Capture the cell that displays the provided text and extract its (x, y) central coordinate. 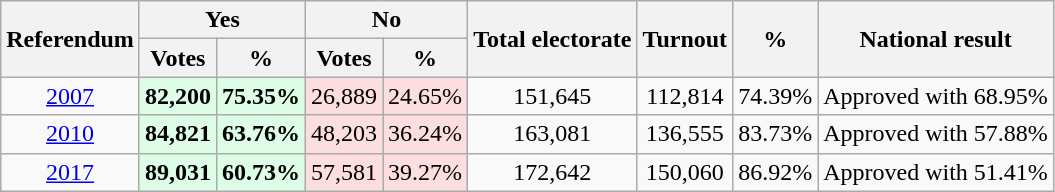
86.92% (776, 172)
136,555 (685, 134)
74.39% (776, 96)
150,060 (685, 172)
Approved with 68.95% (936, 96)
2017 (70, 172)
57,581 (344, 172)
2007 (70, 96)
39.27% (426, 172)
112,814 (685, 96)
36.24% (426, 134)
60.73% (260, 172)
82,200 (178, 96)
2010 (70, 134)
Approved with 51.41% (936, 172)
No (386, 20)
26,889 (344, 96)
Yes (222, 20)
84,821 (178, 134)
75.35% (260, 96)
National result (936, 39)
Approved with 57.88% (936, 134)
Total electorate (552, 39)
Referendum (70, 39)
83.73% (776, 134)
Turnout (685, 39)
163,081 (552, 134)
151,645 (552, 96)
48,203 (344, 134)
89,031 (178, 172)
63.76% (260, 134)
24.65% (426, 96)
172,642 (552, 172)
